Detect which cell encompasses the target text, then output its [X, Y] center coordinate. 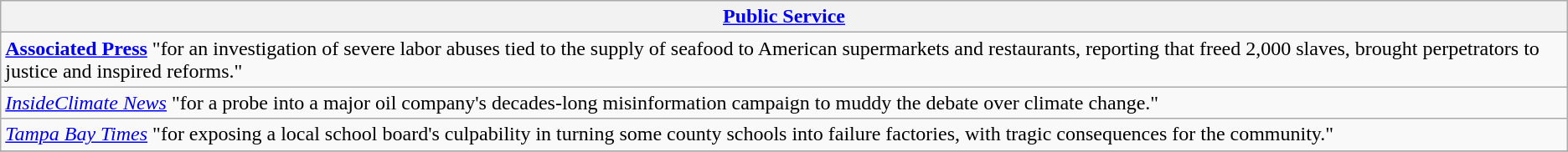
Public Service [784, 17]
InsideClimate News "for a probe into a major oil company's decades-long misinformation campaign to muddy the debate over climate change." [784, 103]
